Determine the (X, Y) coordinate at the center of the cell enclosing the given text.  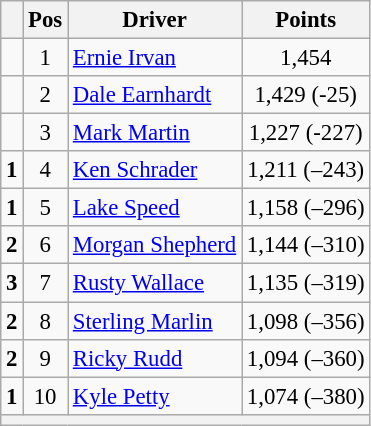
8 (46, 321)
Points (306, 20)
1,135 (–319) (306, 283)
10 (46, 396)
Mark Martin (155, 133)
Ricky Rudd (155, 358)
7 (46, 283)
1,094 (–360) (306, 358)
Rusty Wallace (155, 283)
1,098 (–356) (306, 321)
4 (46, 170)
1,454 (306, 58)
1,227 (-227) (306, 133)
6 (46, 245)
Ken Schrader (155, 170)
1,144 (–310) (306, 245)
Lake Speed (155, 208)
1,211 (–243) (306, 170)
Sterling Marlin (155, 321)
1,429 (-25) (306, 95)
Ernie Irvan (155, 58)
Morgan Shepherd (155, 245)
Pos (46, 20)
9 (46, 358)
5 (46, 208)
Driver (155, 20)
Dale Earnhardt (155, 95)
1,074 (–380) (306, 396)
1,158 (–296) (306, 208)
Kyle Petty (155, 396)
